From the cell containing the given text, extract its center point as [X, Y] coordinate. 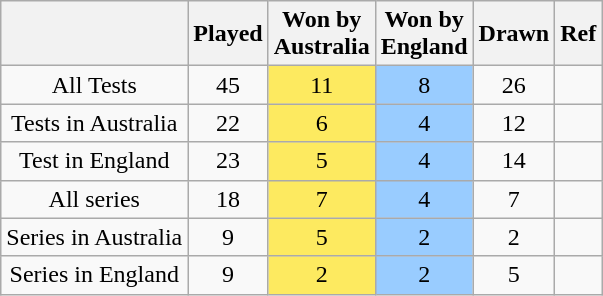
Won byAustralia [322, 34]
Played [228, 34]
Tests in Australia [94, 123]
Ref [578, 34]
All Tests [94, 85]
45 [228, 85]
Series in Australia [94, 237]
22 [228, 123]
26 [514, 85]
6 [322, 123]
Drawn [514, 34]
23 [228, 161]
8 [424, 85]
14 [514, 161]
12 [514, 123]
All series [94, 199]
11 [322, 85]
Series in England [94, 275]
Test in England [94, 161]
18 [228, 199]
Won byEngland [424, 34]
